Determine the (X, Y) coordinate at the center of the cell enclosing the given text.  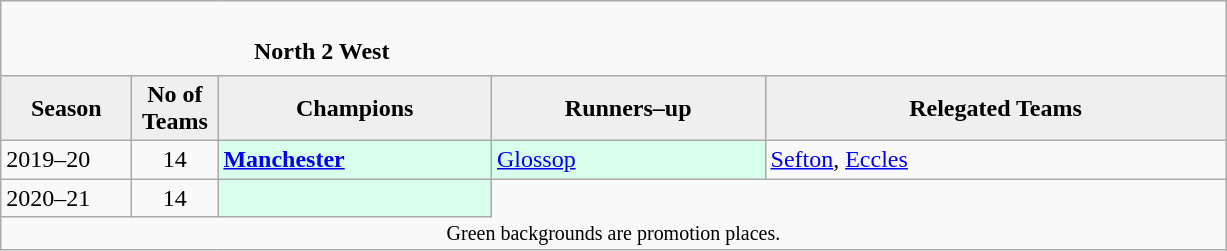
Green backgrounds are promotion places. (614, 234)
Champions (355, 108)
2019–20 (66, 159)
Manchester (355, 159)
2020–21 (66, 197)
Relegated Teams (996, 108)
Runners–up (628, 108)
Glossop (628, 159)
Season (66, 108)
No of Teams (175, 108)
Sefton, Eccles (996, 159)
